From the cell containing the given text, extract its center point as (x, y) coordinate. 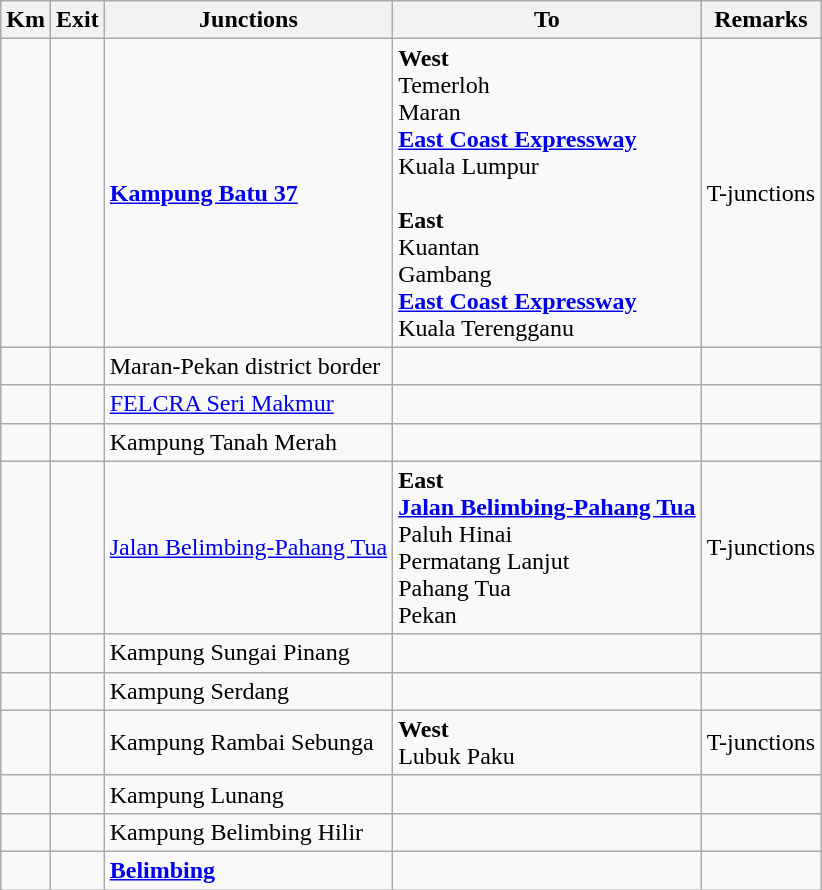
Kampung Lunang (248, 794)
Junctions (248, 20)
FELCRA Seri Makmur (248, 404)
Kampung Tanah Merah (248, 442)
Remarks (761, 20)
Kampung Sungai Pinang (248, 653)
Kampung Rambai Sebunga (248, 742)
Km (26, 20)
Kampung Serdang (248, 691)
West Temerloh Maran East Coast ExpresswayKuala LumpurEast Kuantan Gambang East Coast ExpresswayKuala Terengganu (548, 193)
Belimbing (248, 870)
Maran-Pekan district border (248, 366)
Jalan Belimbing-Pahang Tua (248, 548)
Kampung Batu 37 (248, 193)
East Jalan Belimbing-Pahang TuaPaluh HinaiPermatang LanjutPahang TuaPekan (548, 548)
WestLubuk Paku (548, 742)
Exit (77, 20)
Kampung Belimbing Hilir (248, 832)
To (548, 20)
